From the cell containing the given text, extract its center point as (X, Y) coordinate. 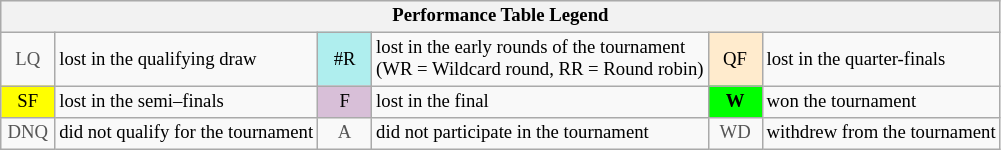
Performance Table Legend (500, 16)
A (345, 134)
LQ (28, 60)
did not participate in the tournament (540, 134)
withdrew from the tournament (881, 134)
won the tournament (881, 102)
F (345, 102)
#R (345, 60)
lost in the final (540, 102)
QF (735, 60)
W (735, 102)
lost in the quarter-finals (881, 60)
SF (28, 102)
lost in the semi–finals (186, 102)
lost in the qualifying draw (186, 60)
lost in the early rounds of the tournament(WR = Wildcard round, RR = Round robin) (540, 60)
did not qualify for the tournament (186, 134)
DNQ (28, 134)
WD (735, 134)
